Identify which cell holds the provided text, then report its [x, y] central coordinate. 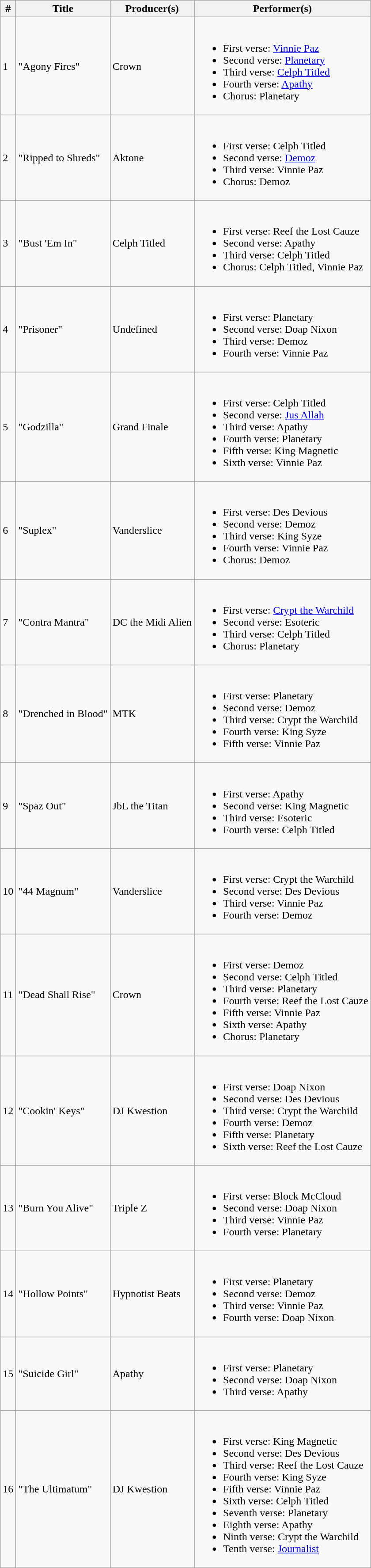
"Dead Shall Rise" [63, 995]
"Prisoner" [63, 329]
Hypnotist Beats [152, 1294]
Celph Titled [152, 243]
Grand Finale [152, 427]
"Contra Mantra" [63, 622]
"Spaz Out" [63, 805]
First verse: ApathySecond verse: King MagneticThird verse: EsotericFourth verse: Celph Titled [283, 805]
5 [8, 427]
4 [8, 329]
First verse: Celph TitledSecond verse: DemozThird verse: Vinnie PazChorus: Demoz [283, 158]
"Godzilla" [63, 427]
Producer(s) [152, 9]
First verse: Reef the Lost CauzeSecond verse: ApathyThird verse: Celph TitledChorus: Celph Titled, Vinnie Paz [283, 243]
16 [8, 1489]
First verse: Crypt the WarchildSecond verse: EsotericThird verse: Celph TitledChorus: Planetary [283, 622]
2 [8, 158]
3 [8, 243]
First verse: Celph TitledSecond verse: Jus AllahThird verse: ApathyFourth verse: PlanetaryFifth verse: King MagneticSixth verse: Vinnie Paz [283, 427]
6 [8, 530]
"The Ultimatum" [63, 1489]
12 [8, 1111]
11 [8, 995]
15 [8, 1374]
8 [8, 714]
"Ripped to Shreds" [63, 158]
"Bust 'Em In" [63, 243]
First verse: PlanetarySecond verse: DemozThird verse: Vinnie PazFourth verse: Doap Nixon [283, 1294]
JbL the Titan [152, 805]
"Suplex" [63, 530]
"Drenched in Blood" [63, 714]
First verse: PlanetarySecond verse: Doap NixonThird verse: DemozFourth verse: Vinnie Paz [283, 329]
MTK [152, 714]
Aktone [152, 158]
First verse: PlanetarySecond verse: DemozThird verse: Crypt the WarchildFourth verse: King SyzeFifth verse: Vinnie Paz [283, 714]
14 [8, 1294]
"44 Magnum" [63, 891]
DC the Midi Alien [152, 622]
"Burn You Alive" [63, 1208]
9 [8, 805]
10 [8, 891]
First verse: Block McCloudSecond verse: Doap NixonThird verse: Vinnie PazFourth verse: Planetary [283, 1208]
First verse: PlanetarySecond verse: Doap NixonThird verse: Apathy [283, 1374]
First verse: Vinnie PazSecond verse: PlanetaryThird verse: Celph TitledFourth verse: ApathyChorus: Planetary [283, 66]
Performer(s) [283, 9]
"Cookin' Keys" [63, 1111]
"Suicide Girl" [63, 1374]
7 [8, 622]
First verse: Crypt the WarchildSecond verse: Des DeviousThird verse: Vinnie PazFourth verse: Demoz [283, 891]
1 [8, 66]
Apathy [152, 1374]
Title [63, 9]
13 [8, 1208]
# [8, 9]
"Hollow Points" [63, 1294]
First verse: Des DeviousSecond verse: DemozThird verse: King SyzeFourth verse: Vinnie PazChorus: Demoz [283, 530]
"Agony Fires" [63, 66]
Triple Z [152, 1208]
Undefined [152, 329]
